For the text-containing cell, return its midpoint in (X, Y) coordinate format. 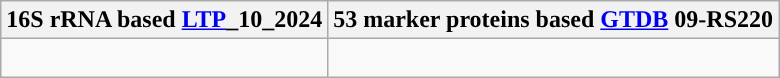
53 marker proteins based GTDB 09-RS220 (554, 20)
16S rRNA based LTP_10_2024 (164, 20)
